Return the [x, y] coordinate for the center point of the cell that contains the specified text.  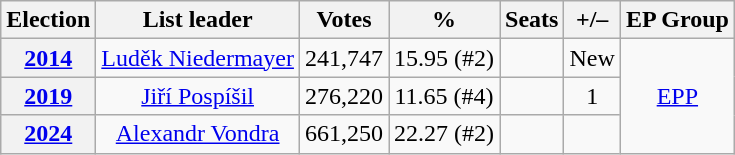
661,250 [344, 134]
22.27 (#2) [444, 134]
11.65 (#4) [444, 96]
EP Group [677, 20]
2024 [48, 134]
2014 [48, 58]
+/– [592, 20]
Alexandr Vondra [198, 134]
Luděk Niedermayer [198, 58]
New [592, 58]
List leader [198, 20]
241,747 [344, 58]
15.95 (#2) [444, 58]
Votes [344, 20]
Jiří Pospíšil [198, 96]
276,220 [344, 96]
Election [48, 20]
EPP [677, 96]
% [444, 20]
2019 [48, 96]
1 [592, 96]
Seats [532, 20]
